For the text-containing cell, return its midpoint in [x, y] coordinate format. 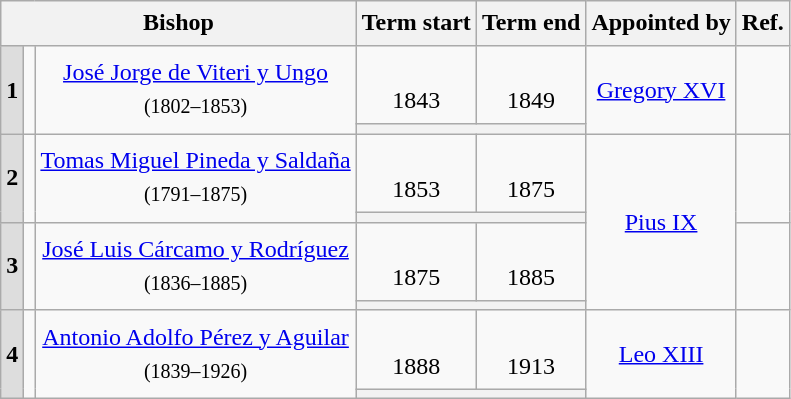
Term start [416, 24]
Leo XIII [661, 354]
Pius IX [661, 222]
3 [12, 266]
4 [12, 354]
1913 [531, 349]
Gregory XVI [661, 89]
Bishop [178, 24]
José Jorge de Viteri y Ungo(1802–1853) [196, 89]
1885 [531, 261]
1843 [416, 84]
Ref. [762, 24]
1 [12, 89]
José Luis Cárcamo y Rodríguez(1836–1885) [196, 266]
1888 [416, 349]
Term end [531, 24]
Tomas Miguel Pineda y Saldaña(1791–1875) [196, 178]
Appointed by [661, 24]
1853 [416, 173]
1849 [531, 84]
2 [12, 178]
Antonio Adolfo Pérez y Aguilar(1839–1926) [196, 354]
